Pinpoint the cell where the given text exists, returning its [x, y] midpoint coordinate. 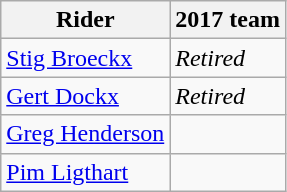
2017 team [228, 20]
Pim Ligthart [86, 172]
Rider [86, 20]
Greg Henderson [86, 134]
Gert Dockx [86, 96]
Stig Broeckx [86, 58]
